Search for the cell housing the specified text and yield its [X, Y] center coordinate. 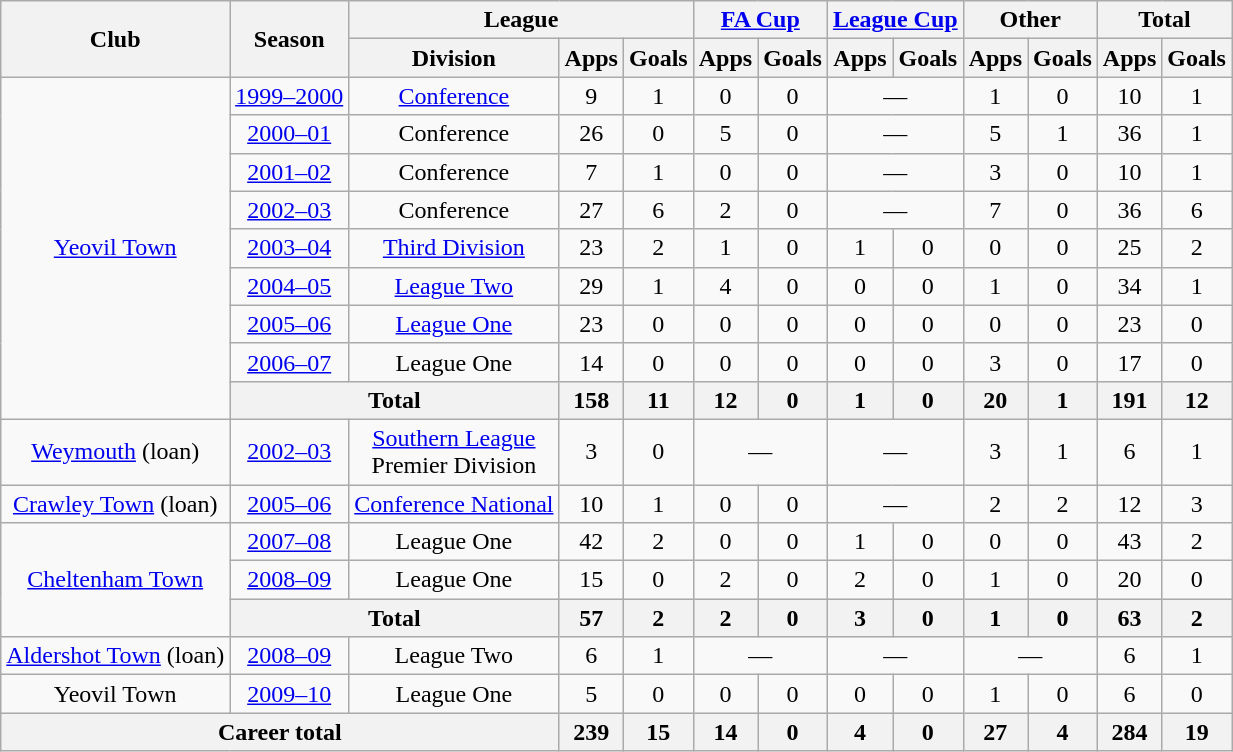
Other [1030, 20]
2003–04 [290, 248]
Club [116, 39]
9 [591, 96]
19 [1197, 732]
2007–08 [290, 542]
57 [591, 618]
League Cup [895, 20]
2009–10 [290, 694]
Aldershot Town (loan) [116, 656]
Season [290, 39]
158 [591, 400]
2004–05 [290, 286]
Third Division [454, 248]
25 [1129, 248]
26 [591, 134]
29 [591, 286]
2001–02 [290, 172]
239 [591, 732]
17 [1129, 362]
1999–2000 [290, 96]
Conference National [454, 503]
Cheltenham Town [116, 580]
FA Cup [760, 20]
11 [658, 400]
2000–01 [290, 134]
43 [1129, 542]
191 [1129, 400]
Weymouth (loan) [116, 452]
2006–07 [290, 362]
Crawley Town (loan) [116, 503]
42 [591, 542]
Southern LeaguePremier Division [454, 452]
League [521, 20]
63 [1129, 618]
34 [1129, 286]
Division [454, 58]
284 [1129, 732]
Career total [280, 732]
